Provide the [X, Y] coordinate of the cell's center where the given text is located.  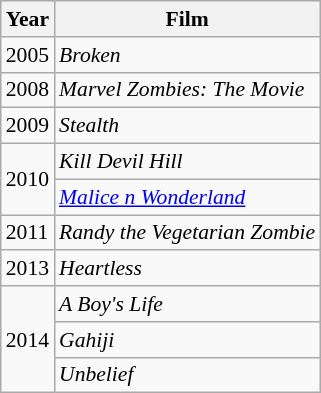
Randy the Vegetarian Zombie [187, 233]
2005 [28, 55]
2011 [28, 233]
Kill Devil Hill [187, 162]
2014 [28, 340]
Malice n Wonderland [187, 197]
Heartless [187, 269]
Marvel Zombies: The Movie [187, 90]
Broken [187, 55]
Gahiji [187, 340]
2010 [28, 180]
Year [28, 19]
Film [187, 19]
Unbelief [187, 375]
A Boy's Life [187, 304]
Stealth [187, 126]
2013 [28, 269]
2008 [28, 90]
2009 [28, 126]
